Capture the cell that displays the provided text and extract its [X, Y] central coordinate. 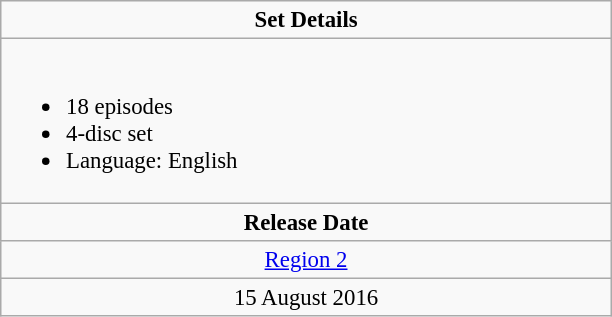
15 August 2016 [306, 297]
18 episodes4-disc setLanguage: English [306, 121]
Set Details [306, 20]
Release Date [306, 222]
Region 2 [306, 259]
